Scan for the cell matching the given text and deliver its [x, y] coordinate at center. 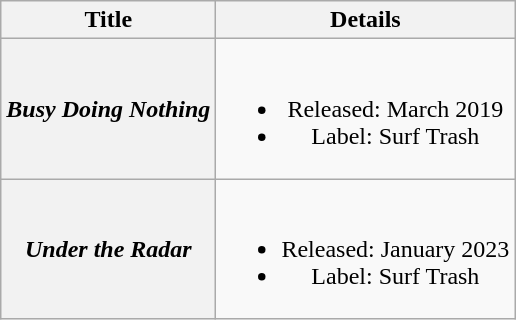
Title [108, 20]
Under the Radar [108, 249]
Busy Doing Nothing [108, 109]
Released: January 2023Label: Surf Trash [366, 249]
Released: March 2019Label: Surf Trash [366, 109]
Details [366, 20]
